Return [x, y] of the center of cell containing provided text 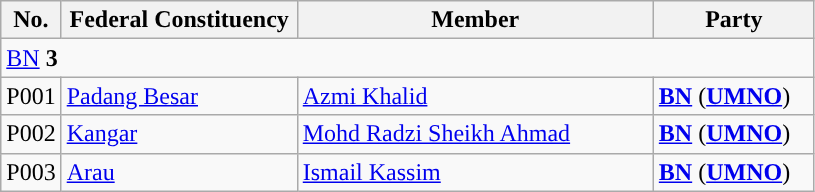
No. [31, 20]
P003 [31, 172]
Kangar [179, 134]
Padang Besar [179, 96]
P002 [31, 134]
Party [734, 20]
Mohd Radzi Sheikh Ahmad [475, 134]
BN 3 [408, 58]
Arau [179, 172]
Member [475, 20]
P001 [31, 96]
Azmi Khalid [475, 96]
Federal Constituency [179, 20]
Ismail Kassim [475, 172]
